Determine the [x, y] coordinate at the center of the cell enclosing the given text.  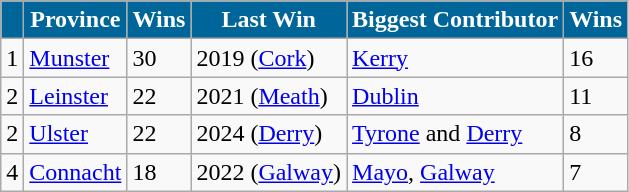
Biggest Contributor [456, 20]
2024 (Derry) [269, 134]
Connacht [76, 172]
Last Win [269, 20]
Province [76, 20]
Leinster [76, 96]
Kerry [456, 58]
2021 (Meath) [269, 96]
Dublin [456, 96]
2019 (Cork) [269, 58]
1 [12, 58]
30 [159, 58]
Mayo, Galway [456, 172]
18 [159, 172]
7 [596, 172]
2022 (Galway) [269, 172]
Munster [76, 58]
11 [596, 96]
8 [596, 134]
4 [12, 172]
Tyrone and Derry [456, 134]
Ulster [76, 134]
16 [596, 58]
